From the cell containing the given text, extract its center point as (x, y) coordinate. 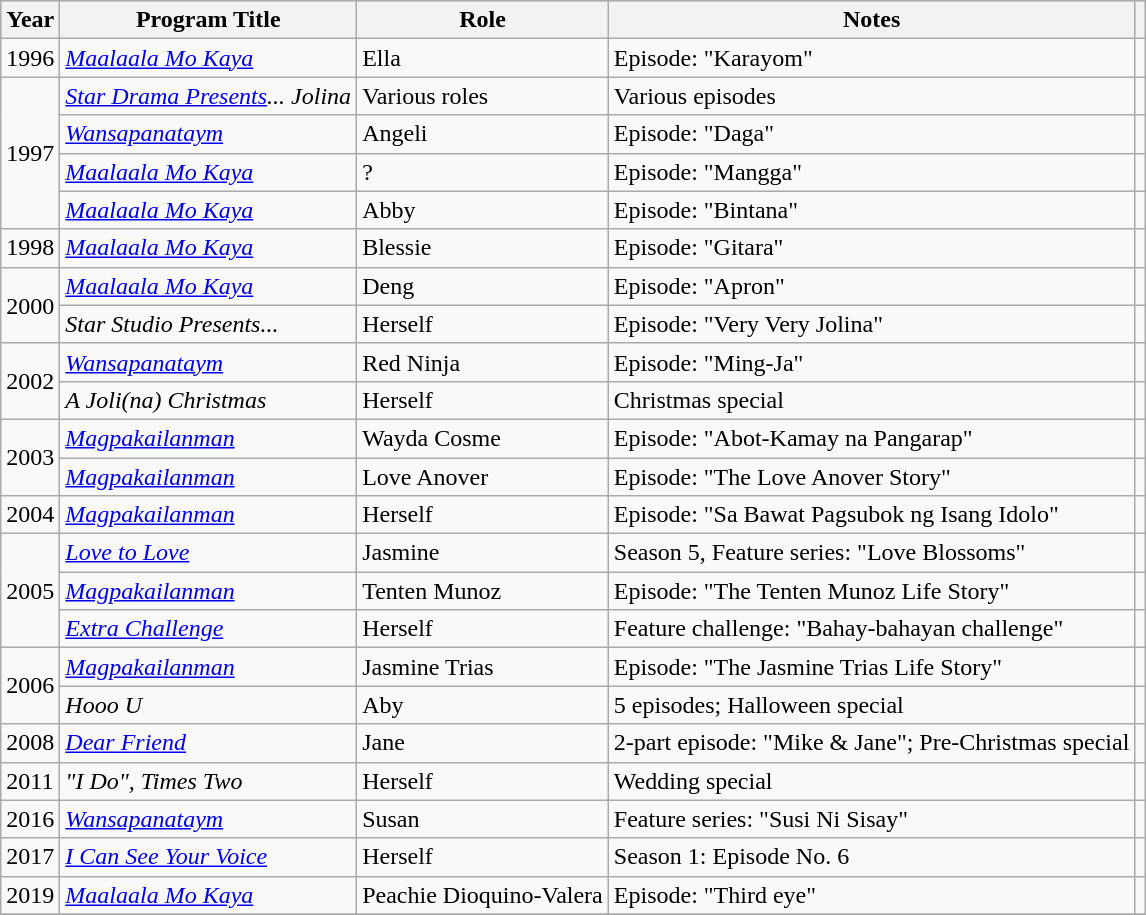
Feature challenge: "Bahay-bahayan challenge" (872, 629)
2004 (30, 515)
Angeli (483, 134)
2016 (30, 819)
2005 (30, 591)
Episode: "The Jasmine Trias Life Story" (872, 667)
Abby (483, 210)
Various roles (483, 96)
Episode: "Mangga" (872, 172)
Wedding special (872, 781)
Christmas special (872, 400)
Aby (483, 705)
Star Drama Presents... Jolina (208, 96)
Episode: "Ming-Ja" (872, 362)
Blessie (483, 248)
? (483, 172)
Dear Friend (208, 743)
Jasmine Trias (483, 667)
Episode: "Daga" (872, 134)
2011 (30, 781)
Season 1: Episode No. 6 (872, 857)
Red Ninja (483, 362)
Feature series: "Susi Ni Sisay" (872, 819)
Extra Challenge (208, 629)
Star Studio Presents... (208, 324)
Episode: "Very Very Jolina" (872, 324)
2017 (30, 857)
2003 (30, 457)
Peachie Dioquino-Valera (483, 895)
Love to Love (208, 553)
2-part episode: "Mike & Jane"; Pre-Christmas special (872, 743)
Jane (483, 743)
1998 (30, 248)
Love Anover (483, 477)
Episode: "Karayom" (872, 58)
Year (30, 20)
Episode: "Gitara" (872, 248)
2000 (30, 305)
Episode: "Abot-Kamay na Pangarap" (872, 438)
2019 (30, 895)
5 episodes; Halloween special (872, 705)
Various episodes (872, 96)
Role (483, 20)
Tenten Munoz (483, 591)
Episode: "The Tenten Munoz Life Story" (872, 591)
1996 (30, 58)
Episode: "Third eye" (872, 895)
"I Do", Times Two (208, 781)
Hooo U (208, 705)
Ella (483, 58)
1997 (30, 153)
Program Title (208, 20)
2008 (30, 743)
Episode: "Bintana" (872, 210)
Notes (872, 20)
I Can See Your Voice (208, 857)
A Joli(na) Christmas (208, 400)
Susan (483, 819)
Deng (483, 286)
Wayda Cosme (483, 438)
Jasmine (483, 553)
Episode: "The Love Anover Story" (872, 477)
Season 5, Feature series: "Love Blossoms" (872, 553)
2002 (30, 381)
2006 (30, 686)
Episode: "Sa Bawat Pagsubok ng Isang Idolo" (872, 515)
Episode: "Apron" (872, 286)
